Search for the cell housing the specified text and yield its (X, Y) center coordinate. 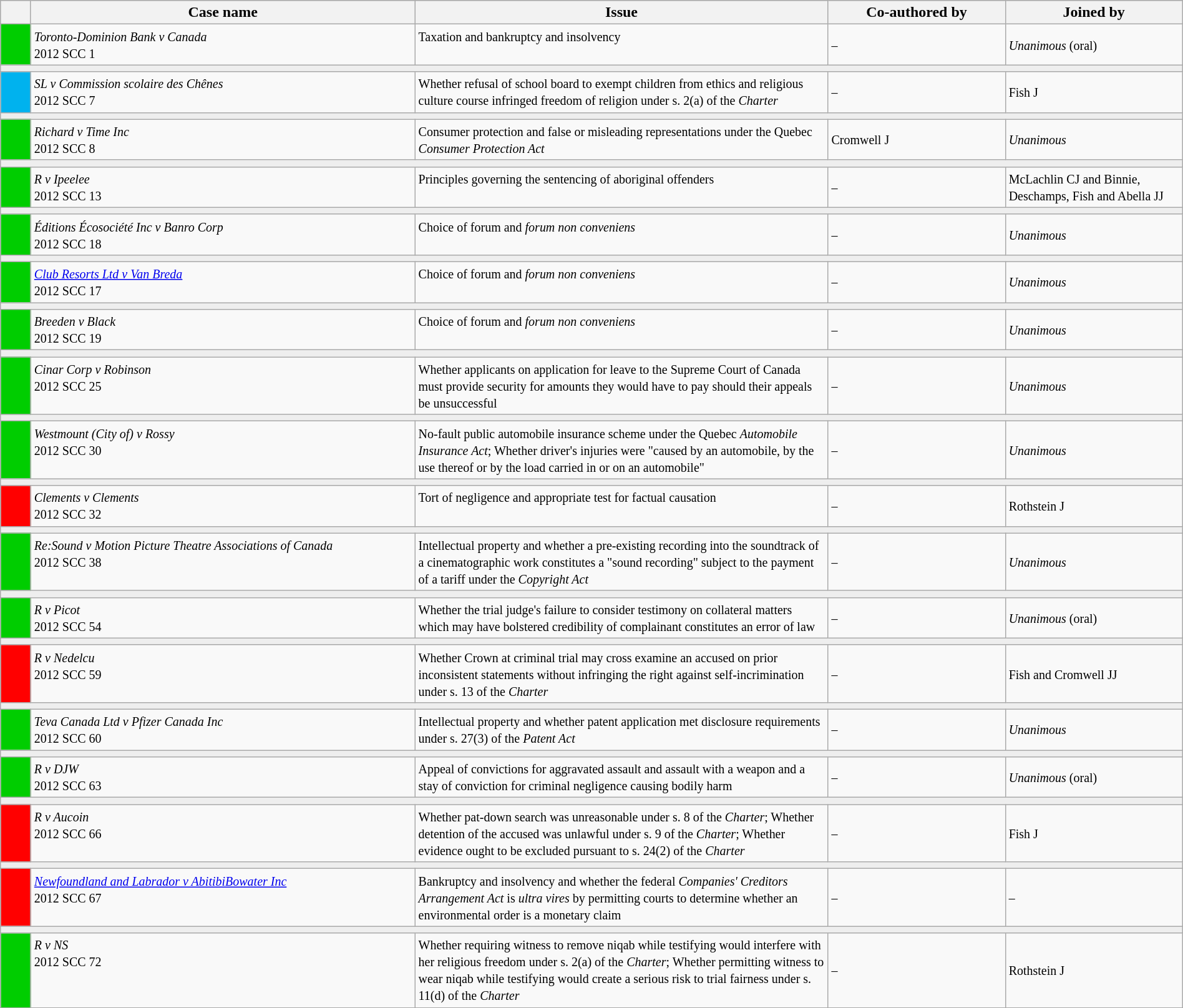
Co-authored by (917, 12)
R v NS 2012 SCC 72 (223, 970)
Cinar Corp v Robinson 2012 SCC 25 (223, 386)
Principles governing the sentencing of aboriginal offenders (621, 187)
McLachlin CJ and Binnie, Deschamps, Fish and Abella JJ (1094, 187)
R v Aucoin 2012 SCC 66 (223, 833)
Teva Canada Ltd v Pfizer Canada Inc 2012 SCC 60 (223, 729)
Case name (223, 12)
R v Picot 2012 SCC 54 (223, 618)
Consumer protection and false or misleading representations under the Quebec Consumer Protection Act (621, 140)
R v Nedelcu 2012 SCC 59 (223, 673)
Tort of negligence and appropriate test for factual causation (621, 506)
Cromwell J (917, 140)
R v DJW 2012 SCC 63 (223, 778)
SL v Commission scolaire des Chênes 2012 SCC 7 (223, 92)
Westmount (City of) v Rossy 2012 SCC 30 (223, 450)
Appeal of convictions for aggravated assault and assault with a weapon and a stay of conviction for criminal negligence causing bodily harm (621, 778)
Toronto-Dominion Bank v Canada 2012 SCC 1 (223, 45)
Richard v Time Inc 2012 SCC 8 (223, 140)
Éditions Écosociété Inc v Banro Corp 2012 SCC 18 (223, 235)
Newfoundland and Labrador v AbitibiBowater Inc 2012 SCC 67 (223, 898)
R v Ipeelee 2012 SCC 13 (223, 187)
Clements v Clements 2012 SCC 32 (223, 506)
Re:Sound v Motion Picture Theatre Associations of Canada 2012 SCC 38 (223, 562)
Taxation and bankruptcy and insolvency (621, 45)
Club Resorts Ltd v Van Breda 2012 SCC 17 (223, 282)
Joined by (1094, 12)
Intellectual property and whether patent application met disclosure requirements under s. 27(3) of the Patent Act (621, 729)
Fish and Cromwell JJ (1094, 673)
Issue (621, 12)
Breeden v Black 2012 SCC 19 (223, 330)
